Identify which cell holds the provided text, then report its (x, y) central coordinate. 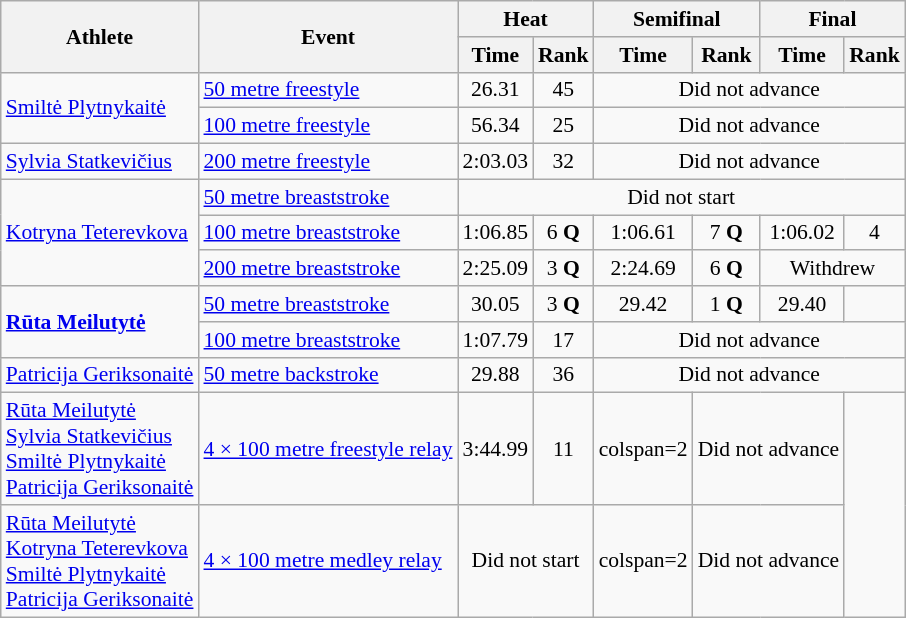
11 (564, 449)
29.88 (496, 375)
1:06.02 (802, 233)
Rūta MeilutytėKotryna TeterevkovaSmiltė PlytnykaitėPatricija Geriksonaitė (100, 561)
7 Q (726, 233)
50 metre freestyle (328, 90)
29.40 (802, 304)
56.34 (496, 126)
200 metre freestyle (328, 162)
Smiltė Plytnykaitė (100, 108)
Rūta Meilutytė (100, 322)
Sylvia Statkevičius (100, 162)
2:24.69 (644, 269)
3:44.99 (496, 449)
Event (328, 36)
4 × 100 metre freestyle relay (328, 449)
30.05 (496, 304)
26.31 (496, 90)
1:07.79 (496, 340)
25 (564, 126)
1:06.85 (496, 233)
17 (564, 340)
2:03.03 (496, 162)
29.42 (644, 304)
32 (564, 162)
Rūta MeilutytėSylvia StatkevičiusSmiltė PlytnykaitėPatricija Geriksonaitė (100, 449)
1 Q (726, 304)
Final (832, 19)
200 metre breaststroke (328, 269)
Heat (526, 19)
4 (874, 233)
45 (564, 90)
2:25.09 (496, 269)
36 (564, 375)
50 metre backstroke (328, 375)
100 metre freestyle (328, 126)
4 × 100 metre medley relay (328, 561)
Kotryna Teterevkova (100, 232)
1:06.61 (644, 233)
Withdrew (832, 269)
Patricija Geriksonaitė (100, 375)
Athlete (100, 36)
Semifinal (677, 19)
